Search for the cell housing the specified text and yield its (x, y) center coordinate. 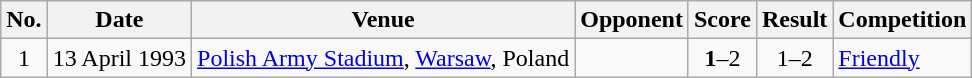
Competition (902, 20)
No. (24, 20)
Venue (384, 20)
Result (794, 20)
Friendly (902, 58)
1 (24, 58)
Score (722, 20)
Polish Army Stadium, Warsaw, Poland (384, 58)
13 April 1993 (119, 58)
Date (119, 20)
Opponent (632, 20)
